Determine the (x, y) coordinate at the center of the cell enclosing the given text.  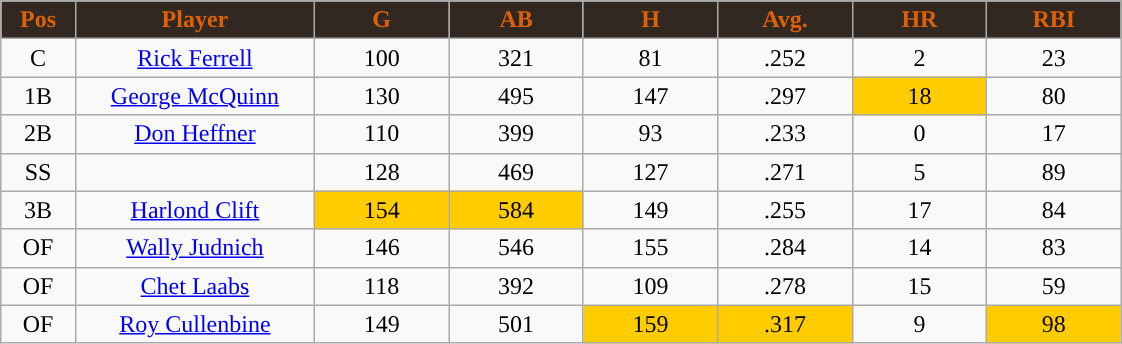
.284 (785, 248)
109 (650, 286)
98 (1054, 324)
Rick Ferrell (194, 58)
128 (381, 172)
321 (516, 58)
81 (650, 58)
George McQuinn (194, 96)
RBI (1054, 20)
HR (919, 20)
154 (381, 210)
127 (650, 172)
89 (1054, 172)
1B (38, 96)
80 (1054, 96)
392 (516, 286)
2B (38, 134)
.271 (785, 172)
130 (381, 96)
159 (650, 324)
84 (1054, 210)
495 (516, 96)
100 (381, 58)
501 (516, 324)
399 (516, 134)
.297 (785, 96)
.255 (785, 210)
.278 (785, 286)
.317 (785, 324)
0 (919, 134)
Avg. (785, 20)
23 (1054, 58)
Chet Laabs (194, 286)
3B (38, 210)
Pos (38, 20)
546 (516, 248)
14 (919, 248)
SS (38, 172)
15 (919, 286)
469 (516, 172)
146 (381, 248)
C (38, 58)
2 (919, 58)
59 (1054, 286)
.252 (785, 58)
Wally Judnich (194, 248)
155 (650, 248)
H (650, 20)
9 (919, 324)
Harlond Clift (194, 210)
147 (650, 96)
Roy Cullenbine (194, 324)
110 (381, 134)
Don Heffner (194, 134)
5 (919, 172)
Player (194, 20)
G (381, 20)
.233 (785, 134)
83 (1054, 248)
18 (919, 96)
118 (381, 286)
AB (516, 20)
584 (516, 210)
93 (650, 134)
